From the cell containing the given text, extract its center point as [x, y] coordinate. 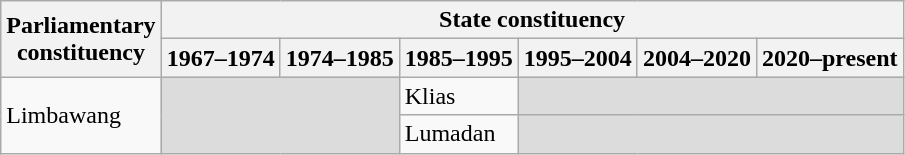
1985–1995 [458, 58]
Lumadan [458, 134]
1995–2004 [578, 58]
2004–2020 [696, 58]
Limbawang [81, 115]
Parliamentaryconstituency [81, 39]
Klias [458, 96]
2020–present [830, 58]
State constituency [532, 20]
1967–1974 [220, 58]
1974–1985 [340, 58]
